From the cell containing the given text, extract its center point as [X, Y] coordinate. 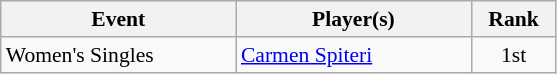
Carmen Spiteri [354, 55]
Event [118, 19]
Women's Singles [118, 55]
Player(s) [354, 19]
Rank [514, 19]
1st [514, 55]
